Search for the cell housing the specified text and yield its [x, y] center coordinate. 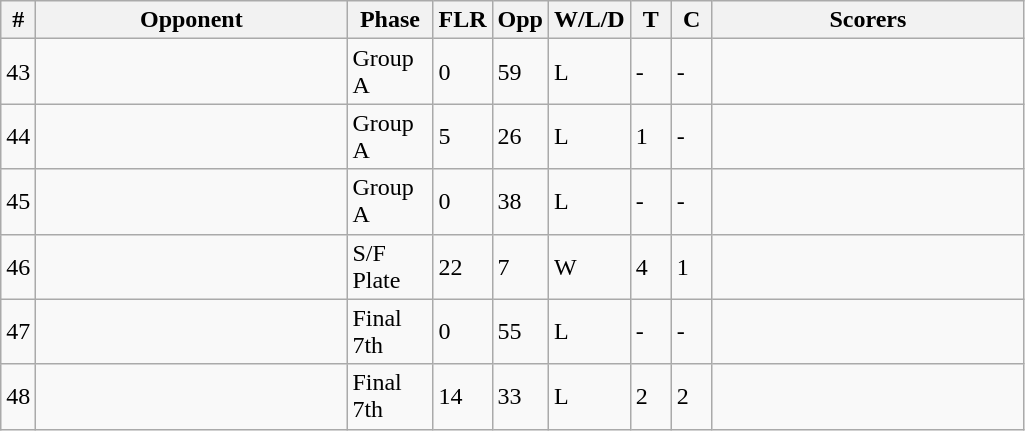
44 [18, 136]
# [18, 20]
22 [462, 266]
38 [520, 202]
14 [462, 396]
Opponent [192, 20]
7 [520, 266]
FLR [462, 20]
33 [520, 396]
W/L/D [589, 20]
S/F Plate [390, 266]
W [589, 266]
45 [18, 202]
43 [18, 72]
47 [18, 332]
5 [462, 136]
46 [18, 266]
4 [650, 266]
Opp [520, 20]
55 [520, 332]
48 [18, 396]
26 [520, 136]
59 [520, 72]
C [692, 20]
Phase [390, 20]
T [650, 20]
Scorers [868, 20]
